From the cell containing the given text, extract its center point as [X, Y] coordinate. 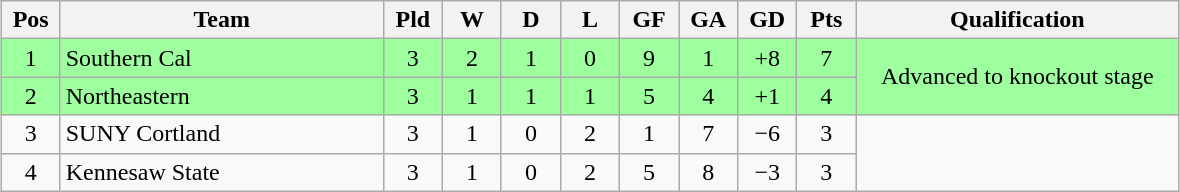
+1 [768, 96]
9 [650, 58]
GF [650, 20]
GA [708, 20]
D [530, 20]
L [590, 20]
Pts [826, 20]
Qualification [1018, 20]
−6 [768, 134]
Northeastern [222, 96]
8 [708, 172]
W [472, 20]
Kennesaw State [222, 172]
Pos [30, 20]
Advanced to knockout stage [1018, 77]
+8 [768, 58]
−3 [768, 172]
GD [768, 20]
Pld [412, 20]
Team [222, 20]
Southern Cal [222, 58]
SUNY Cortland [222, 134]
